Locate the cell with the specified text and output its [X, Y] center coordinate. 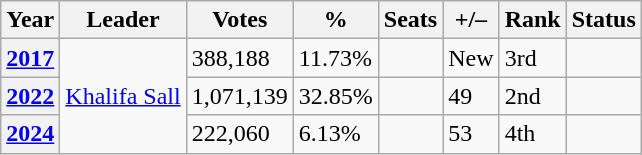
53 [471, 134]
49 [471, 96]
32.85% [336, 96]
6.13% [336, 134]
% [336, 20]
Rank [532, 20]
Leader [123, 20]
1,071,139 [240, 96]
Status [604, 20]
222,060 [240, 134]
Seats [410, 20]
2nd [532, 96]
11.73% [336, 58]
New [471, 58]
388,188 [240, 58]
2024 [30, 134]
Year [30, 20]
2022 [30, 96]
4th [532, 134]
3rd [532, 58]
Khalifa Sall [123, 96]
Votes [240, 20]
2017 [30, 58]
+/– [471, 20]
